For the text-containing cell, return its midpoint in (x, y) coordinate format. 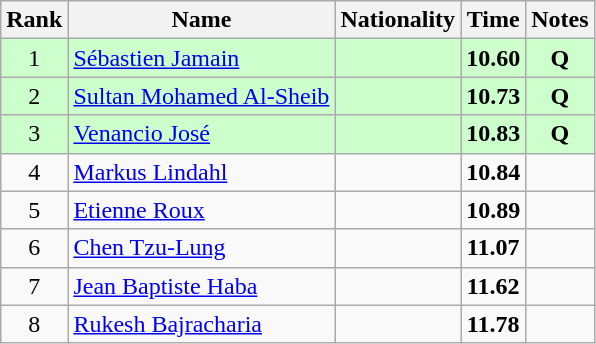
5 (34, 210)
10.60 (494, 58)
Sébastien Jamain (202, 58)
10.83 (494, 134)
1 (34, 58)
10.73 (494, 96)
11.07 (494, 248)
10.84 (494, 172)
Jean Baptiste Haba (202, 286)
3 (34, 134)
Notes (560, 20)
Nationality (398, 20)
Name (202, 20)
8 (34, 324)
7 (34, 286)
Sultan Mohamed Al-Sheib (202, 96)
Chen Tzu-Lung (202, 248)
Rukesh Bajracharia (202, 324)
11.78 (494, 324)
4 (34, 172)
11.62 (494, 286)
6 (34, 248)
10.89 (494, 210)
2 (34, 96)
Markus Lindahl (202, 172)
Venancio José (202, 134)
Time (494, 20)
Rank (34, 20)
Etienne Roux (202, 210)
